Determine the [x, y] coordinate at the center of the cell enclosing the given text.  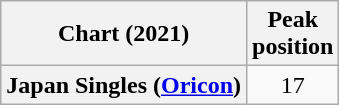
Chart (2021) [124, 34]
17 [293, 85]
Japan Singles (Oricon) [124, 85]
Peakposition [293, 34]
